Return (X, Y) of the center of cell containing provided text 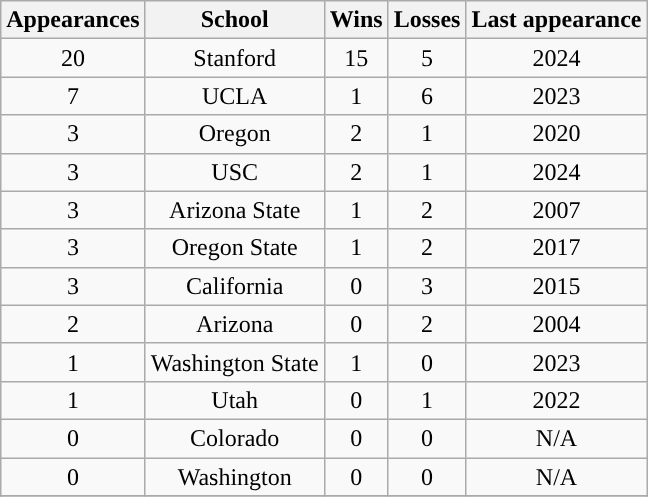
2020 (556, 134)
Appearances (73, 20)
Stanford (234, 58)
California (234, 286)
Washington (234, 477)
USC (234, 172)
2017 (556, 248)
7 (73, 96)
Losses (427, 20)
Colorado (234, 438)
Oregon State (234, 248)
UCLA (234, 96)
2015 (556, 286)
Wins (356, 20)
2022 (556, 400)
Arizona State (234, 210)
2004 (556, 324)
2007 (556, 210)
Last appearance (556, 20)
6 (427, 96)
Arizona (234, 324)
5 (427, 58)
Washington State (234, 362)
Utah (234, 400)
Oregon (234, 134)
School (234, 20)
20 (73, 58)
15 (356, 58)
